Return [X, Y] of the center of cell containing provided text 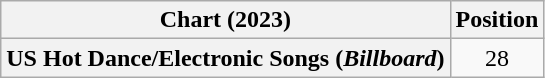
Position [497, 20]
US Hot Dance/Electronic Songs (Billboard) [226, 58]
Chart (2023) [226, 20]
28 [497, 58]
